Search for the cell housing the specified text and yield its [x, y] center coordinate. 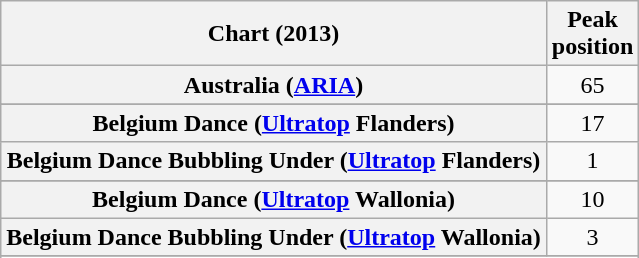
Chart (2013) [274, 34]
Belgium Dance Bubbling Under (Ultratop Wallonia) [274, 237]
10 [592, 199]
17 [592, 123]
65 [592, 85]
Australia (ARIA) [274, 85]
Belgium Dance (Ultratop Flanders) [274, 123]
1 [592, 161]
3 [592, 237]
Belgium Dance Bubbling Under (Ultratop Flanders) [274, 161]
Peakposition [592, 34]
Belgium Dance (Ultratop Wallonia) [274, 199]
